Return the (X, Y) coordinate for the center point of the cell that contains the specified text.  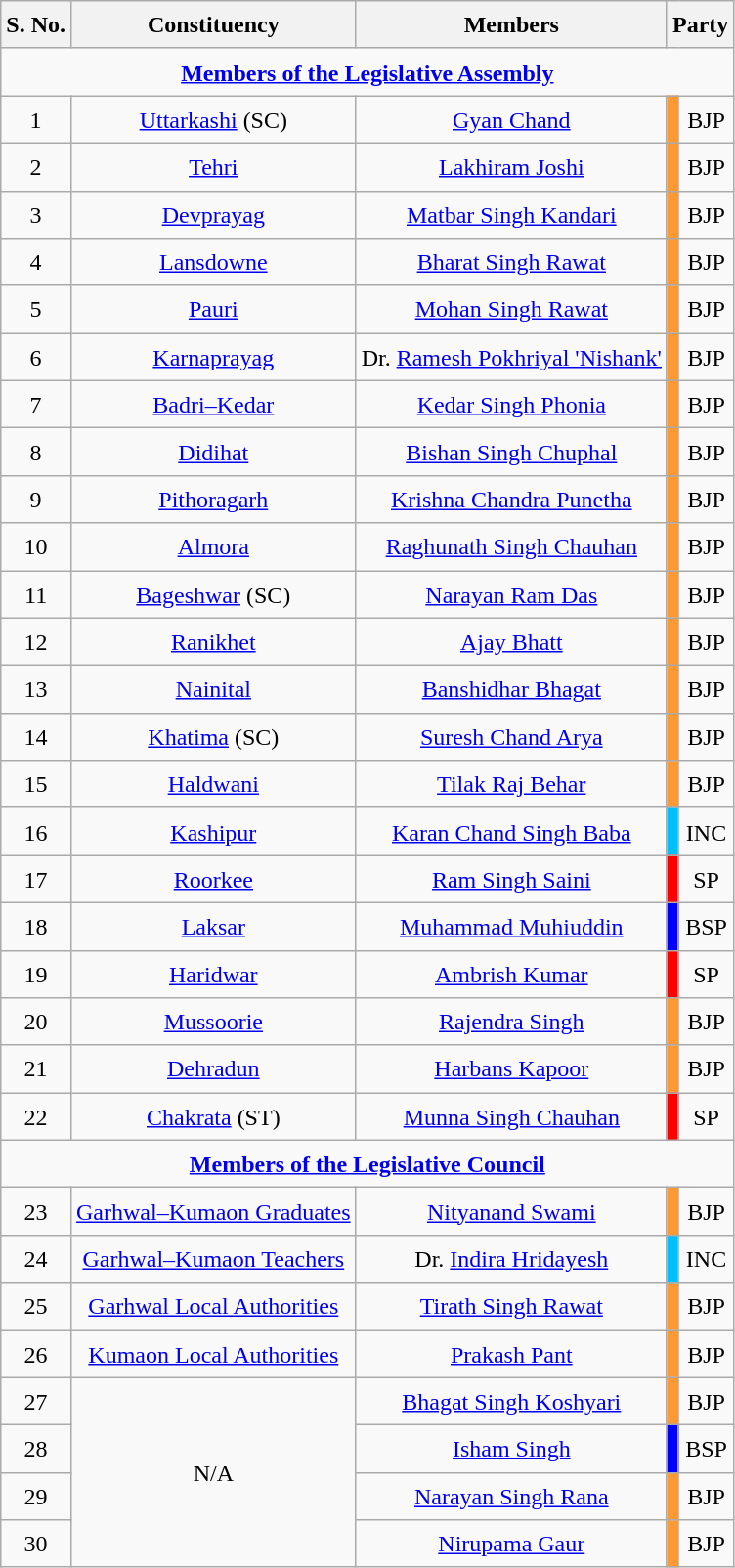
Devprayag (213, 215)
18 (36, 927)
Khatima (SC) (213, 737)
Chakrata (ST) (213, 1116)
Party (700, 25)
Garhwal–Kumaon Teachers (213, 1259)
Garhwal Local Authorities (213, 1306)
Members of the Legislative Assembly (367, 72)
Dr. Indira Hridayesh (511, 1259)
Ajay Bhatt (511, 641)
6 (36, 358)
Bhagat Singh Koshyari (511, 1402)
Narayan Singh Rana (511, 1496)
Ram Singh Saini (511, 880)
2 (36, 166)
Karnaprayag (213, 358)
Badri–Kedar (213, 405)
Karan Chand Singh Baba (511, 831)
Munna Singh Chauhan (511, 1116)
Members (511, 25)
Narayan Ram Das (511, 594)
11 (36, 594)
9 (36, 499)
Kumaon Local Authorities (213, 1353)
Ranikhet (213, 641)
22 (36, 1116)
S. No. (36, 25)
Garhwal–Kumaon Graduates (213, 1212)
Banshidhar Bhagat (511, 690)
Kashipur (213, 831)
Pauri (213, 309)
15 (36, 784)
Tehri (213, 166)
30 (36, 1545)
Bharat Singh Rawat (511, 262)
19 (36, 974)
8 (36, 452)
Uttarkashi (SC) (213, 119)
Members of the Legislative Council (367, 1163)
20 (36, 1023)
3 (36, 215)
1 (36, 119)
23 (36, 1212)
24 (36, 1259)
Rajendra Singh (511, 1023)
16 (36, 831)
Nityanand Swami (511, 1212)
25 (36, 1306)
Dr. Ramesh Pokhriyal 'Nishank' (511, 358)
21 (36, 1069)
12 (36, 641)
Bishan Singh Chuphal (511, 452)
Krishna Chandra Punetha (511, 499)
Lakhiram Joshi (511, 166)
Kedar Singh Phonia (511, 405)
Matbar Singh Kandari (511, 215)
Ambrish Kumar (511, 974)
13 (36, 690)
Tirath Singh Rawat (511, 1306)
Roorkee (213, 880)
Almora (213, 547)
Muhammad Muhiuddin (511, 927)
17 (36, 880)
Raghunath Singh Chauhan (511, 547)
Nirupama Gaur (511, 1545)
Laksar (213, 927)
5 (36, 309)
28 (36, 1449)
Dehradun (213, 1069)
Mussoorie (213, 1023)
Mohan Singh Rawat (511, 309)
14 (36, 737)
Nainital (213, 690)
Harbans Kapoor (511, 1069)
10 (36, 547)
Gyan Chand (511, 119)
26 (36, 1353)
4 (36, 262)
Isham Singh (511, 1449)
Didihat (213, 452)
Haldwani (213, 784)
29 (36, 1496)
Lansdowne (213, 262)
7 (36, 405)
Tilak Raj Behar (511, 784)
Prakash Pant (511, 1353)
Bageshwar (SC) (213, 594)
27 (36, 1402)
Pithoragarh (213, 499)
Constituency (213, 25)
N/A (213, 1472)
Haridwar (213, 974)
Suresh Chand Arya (511, 737)
